Output the (X, Y) coordinate of the center of the cell containing the given text.  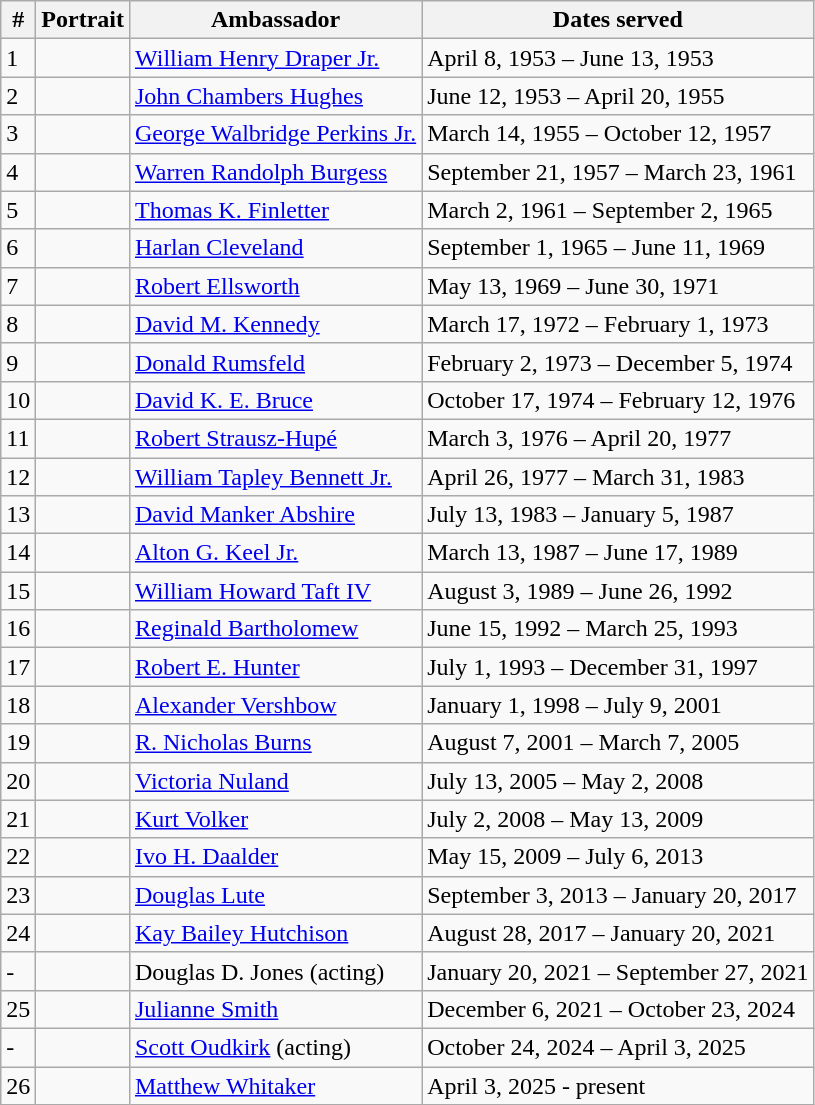
4 (18, 172)
13 (18, 515)
14 (18, 553)
Harlan Cleveland (275, 248)
Scott Oudkirk (acting) (275, 1047)
19 (18, 743)
April 8, 1953 – June 13, 1953 (618, 58)
10 (18, 400)
12 (18, 477)
22 (18, 857)
15 (18, 591)
Douglas Lute (275, 895)
August 3, 1989 – June 26, 1992 (618, 591)
2 (18, 96)
Kurt Volker (275, 819)
Ambassador (275, 20)
21 (18, 819)
December 6, 2021 – October 23, 2024 (618, 1009)
Kay Bailey Hutchison (275, 933)
Robert Strausz-Hupé (275, 438)
20 (18, 781)
Thomas K. Finletter (275, 210)
September 21, 1957 – March 23, 1961 (618, 172)
David K. E. Bruce (275, 400)
July 13, 1983 – January 5, 1987 (618, 515)
March 17, 1972 – February 1, 1973 (618, 324)
17 (18, 667)
24 (18, 933)
May 15, 2009 – July 6, 2013 (618, 857)
September 1, 1965 – June 11, 1969 (618, 248)
March 3, 1976 – April 20, 1977 (618, 438)
18 (18, 705)
3 (18, 134)
July 2, 2008 – May 13, 2009 (618, 819)
David M. Kennedy (275, 324)
William Howard Taft IV (275, 591)
8 (18, 324)
5 (18, 210)
11 (18, 438)
October 17, 1974 – February 12, 1976 (618, 400)
6 (18, 248)
Reginald Bartholomew (275, 629)
April 26, 1977 – March 31, 1983 (618, 477)
April 3, 2025 - present (618, 1085)
Victoria Nuland (275, 781)
August 28, 2017 – January 20, 2021 (618, 933)
February 2, 1973 – December 5, 1974 (618, 362)
David Manker Abshire (275, 515)
1 (18, 58)
July 1, 1993 – December 31, 1997 (618, 667)
7 (18, 286)
George Walbridge Perkins Jr. (275, 134)
Douglas D. Jones (acting) (275, 971)
June 12, 1953 – April 20, 1955 (618, 96)
# (18, 20)
Julianne Smith (275, 1009)
R. Nicholas Burns (275, 743)
March 14, 1955 – October 12, 1957 (618, 134)
Ivo H. Daalder (275, 857)
Robert E. Hunter (275, 667)
Matthew Whitaker (275, 1085)
Warren Randolph Burgess (275, 172)
October 24, 2024 – April 3, 2025 (618, 1047)
John Chambers Hughes (275, 96)
Alexander Vershbow (275, 705)
January 1, 1998 – July 9, 2001 (618, 705)
August 7, 2001 – March 7, 2005 (618, 743)
Donald Rumsfeld (275, 362)
Robert Ellsworth (275, 286)
9 (18, 362)
July 13, 2005 – May 2, 2008 (618, 781)
Dates served (618, 20)
25 (18, 1009)
March 2, 1961 – September 2, 1965 (618, 210)
William Henry Draper Jr. (275, 58)
September 3, 2013 – January 20, 2017 (618, 895)
May 13, 1969 – June 30, 1971 (618, 286)
Portrait (83, 20)
William Tapley Bennett Jr. (275, 477)
January 20, 2021 – September 27, 2021 (618, 971)
Alton G. Keel Jr. (275, 553)
June 15, 1992 – March 25, 1993 (618, 629)
16 (18, 629)
23 (18, 895)
March 13, 1987 – June 17, 1989 (618, 553)
26 (18, 1085)
